Output the [x, y] coordinate of the center of the cell containing the given text.  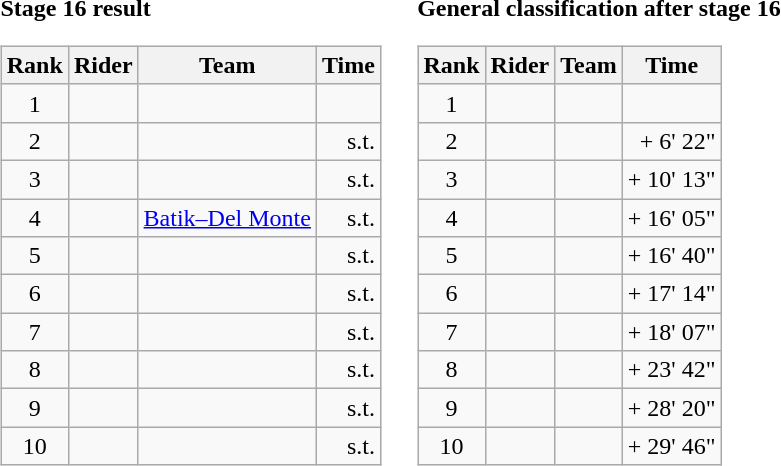
+ 18' 07" [672, 332]
+ 16' 40" [672, 256]
+ 28' 20" [672, 408]
+ 10' 13" [672, 179]
+ 6' 22" [672, 141]
+ 29' 46" [672, 446]
Batik–Del Monte [227, 217]
+ 16' 05" [672, 217]
+ 17' 14" [672, 294]
+ 23' 42" [672, 370]
